Determine the (X, Y) coordinate at the center of the cell enclosing the given text.  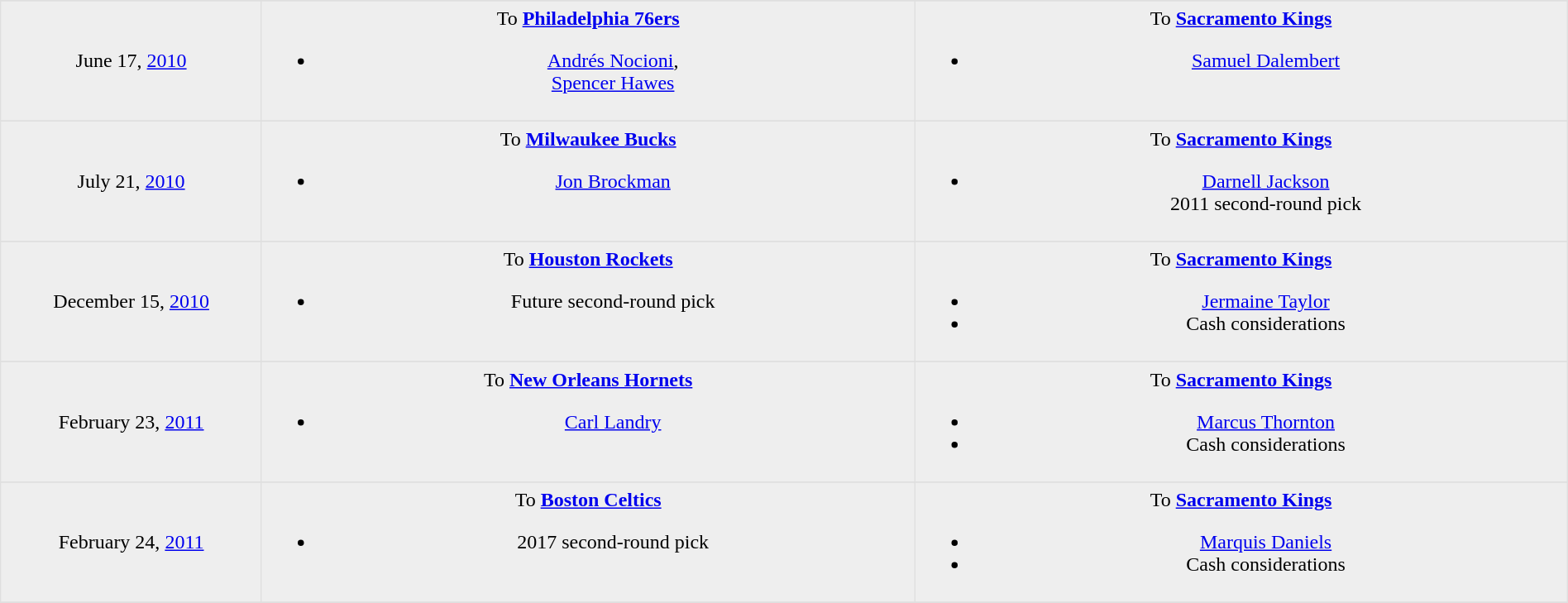
June 17, 2010 (131, 61)
To Philadelphia 76ersAndrés Nocioni, Spencer Hawes (587, 61)
To Boston Celtics2017 second-round pick (587, 543)
To Sacramento KingsMarquis DanielsCash considerations (1241, 543)
February 23, 2011 (131, 422)
February 24, 2011 (131, 543)
To Sacramento KingsDarnell Jackson2011 second-round pick (1241, 181)
To Milwaukee BucksJon Brockman (587, 181)
July 21, 2010 (131, 181)
To New Orleans HornetsCarl Landry (587, 422)
To Sacramento KingsJermaine TaylorCash considerations (1241, 302)
To Sacramento KingsMarcus ThorntonCash considerations (1241, 422)
To Sacramento KingsSamuel Dalembert (1241, 61)
To Houston RocketsFuture second-round pick (587, 302)
December 15, 2010 (131, 302)
